Capture the cell that displays the provided text and extract its [x, y] central coordinate. 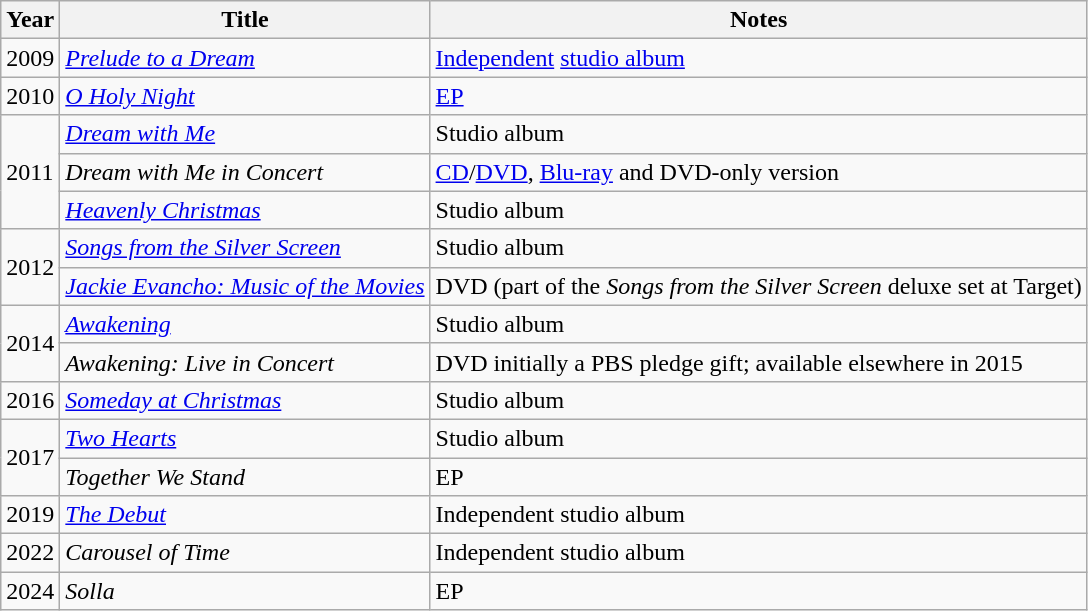
2012 [30, 267]
Carousel of Time [245, 553]
Dream with Me in Concert [245, 172]
Awakening: Live in Concert [245, 362]
Prelude to a Dream [245, 58]
CD/DVD, Blu-ray and DVD-only version [758, 172]
2010 [30, 96]
Title [245, 20]
2024 [30, 591]
2017 [30, 457]
Jackie Evancho: Music of the Movies [245, 286]
Heavenly Christmas [245, 210]
Songs from the Silver Screen [245, 248]
The Debut [245, 515]
Solla [245, 591]
Two Hearts [245, 438]
2009 [30, 58]
Notes [758, 20]
2022 [30, 553]
Someday at Christmas [245, 400]
Together We Stand [245, 477]
Dream with Me [245, 134]
2014 [30, 343]
Awakening [245, 324]
O Holy Night [245, 96]
DVD initially a PBS pledge gift; available elsewhere in 2015 [758, 362]
Year [30, 20]
2019 [30, 515]
2011 [30, 172]
2016 [30, 400]
DVD (part of the Songs from the Silver Screen deluxe set at Target) [758, 286]
